Pinpoint the cell where the given text exists, returning its [x, y] midpoint coordinate. 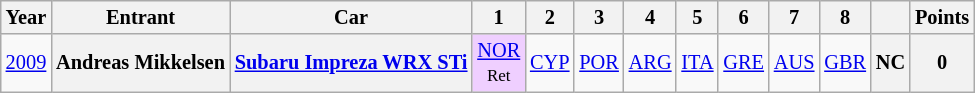
2 [550, 17]
Points [942, 17]
Subaru Impreza WRX STi [352, 63]
3 [598, 17]
ARG [650, 63]
Entrant [140, 17]
0 [942, 63]
ITA [697, 63]
7 [794, 17]
GBR [845, 63]
2009 [26, 63]
CYP [550, 63]
POR [598, 63]
Year [26, 17]
NC [890, 63]
Car [352, 17]
1 [498, 17]
AUS [794, 63]
5 [697, 17]
4 [650, 17]
GRE [743, 63]
Andreas Mikkelsen [140, 63]
8 [845, 17]
NORRet [498, 63]
6 [743, 17]
